Output the [x, y] coordinate of the center of the cell containing the given text.  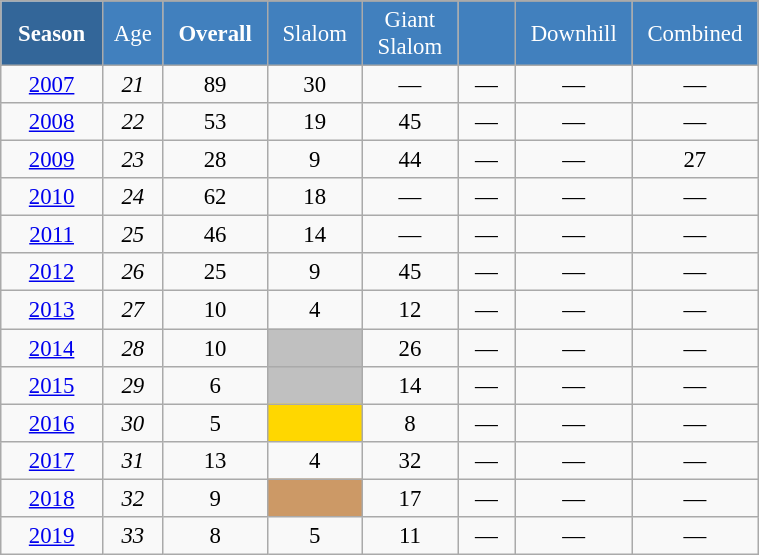
Season [52, 34]
Slalom [314, 34]
2018 [52, 498]
2015 [52, 385]
23 [132, 160]
Overall [215, 34]
2019 [52, 536]
29 [132, 385]
62 [215, 197]
6 [215, 385]
2016 [52, 423]
2010 [52, 197]
12 [410, 310]
11 [410, 536]
44 [410, 160]
2014 [52, 348]
GiantSlalom [410, 34]
17 [410, 498]
Downhill [574, 34]
21 [132, 85]
24 [132, 197]
33 [132, 536]
22 [132, 122]
19 [314, 122]
53 [215, 122]
Age [132, 34]
2011 [52, 235]
46 [215, 235]
18 [314, 197]
31 [132, 460]
2012 [52, 273]
89 [215, 85]
2009 [52, 160]
13 [215, 460]
2008 [52, 122]
Combined [695, 34]
2013 [52, 310]
2017 [52, 460]
2007 [52, 85]
